Identify which cell holds the provided text, then report its [X, Y] central coordinate. 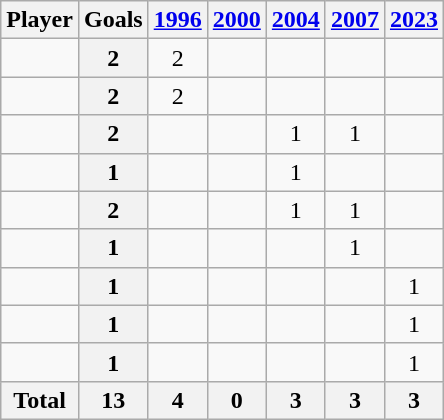
4 [178, 400]
1996 [178, 20]
Total [40, 400]
Goals [113, 20]
2004 [296, 20]
0 [236, 400]
Player [40, 20]
2023 [414, 20]
2007 [354, 20]
2000 [236, 20]
13 [113, 400]
